Extract the (X, Y) coordinate from the center of the cell holding the provided text.  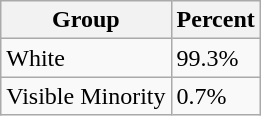
Percent (216, 20)
Group (86, 20)
Visible Minority (86, 96)
99.3% (216, 58)
White (86, 58)
0.7% (216, 96)
